Identify which cell holds the provided text, then report its (X, Y) central coordinate. 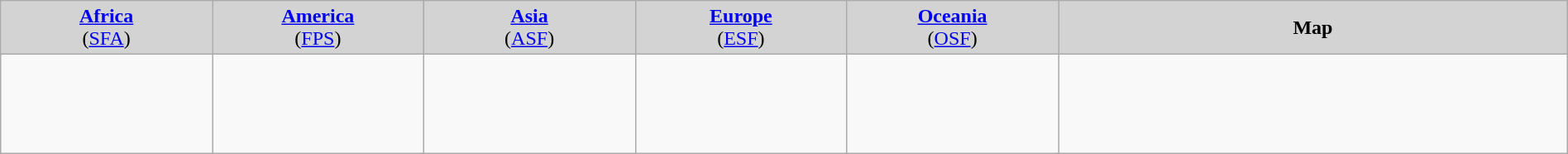
Asia(ASF) (529, 28)
Map (1313, 28)
Africa(SFA) (107, 28)
Europe(ESF) (741, 28)
America(FPS) (318, 28)
Oceania(OSF) (953, 28)
